Extract the [x, y] coordinate from the center of the cell holding the provided text.  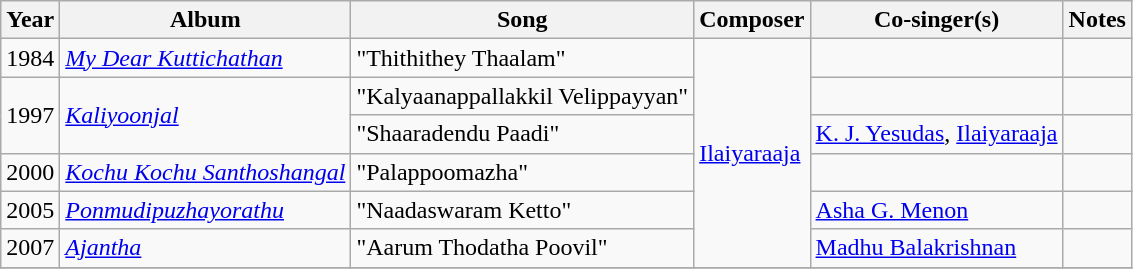
Kaliyoonjal [206, 115]
Ponmudipuzhayorathu [206, 210]
Notes [1097, 20]
"Palappoomazha" [522, 172]
Ajantha [206, 248]
Album [206, 20]
Year [30, 20]
2007 [30, 248]
My Dear Kuttichathan [206, 58]
Asha G. Menon [936, 210]
Composer [752, 20]
Madhu Balakrishnan [936, 248]
Co-singer(s) [936, 20]
1984 [30, 58]
"Naadaswaram Ketto" [522, 210]
"Shaaradendu Paadi" [522, 134]
1997 [30, 115]
"Aarum Thodatha Poovil" [522, 248]
2005 [30, 210]
"Kalyaanappallakkil Velippayyan" [522, 96]
Song [522, 20]
"Thithithey Thaalam" [522, 58]
Ilaiyaraaja [752, 153]
2000 [30, 172]
K. J. Yesudas, Ilaiyaraaja [936, 134]
Kochu Kochu Santhoshangal [206, 172]
